Find where the given text appears and provide that cell's center as (X, Y) coordinate. 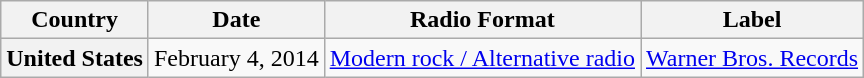
February 4, 2014 (236, 58)
Modern rock / Alternative radio (482, 58)
Label (752, 20)
Warner Bros. Records (752, 58)
Radio Format (482, 20)
United States (75, 58)
Country (75, 20)
Date (236, 20)
